Output the [x, y] coordinate of the center of the cell containing the given text.  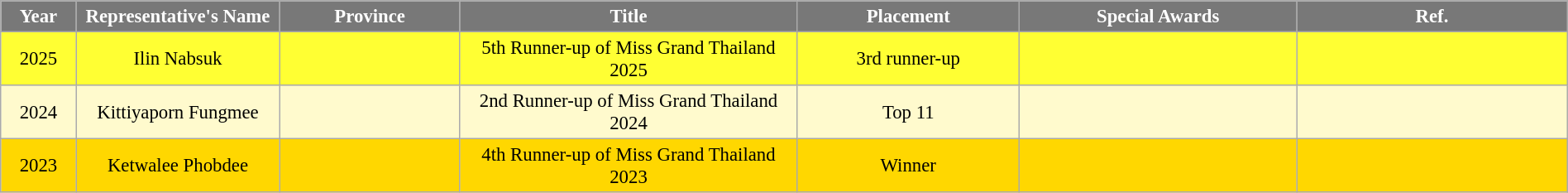
2nd Runner-up of Miss Grand Thailand 2024 [629, 113]
Ref. [1432, 17]
Special Awards [1158, 17]
Title [629, 17]
2025 [38, 60]
2024 [38, 113]
Top 11 [908, 113]
5th Runner-up of Miss Grand Thailand 2025 [629, 60]
Province [370, 17]
Year [38, 17]
Placement [908, 17]
Ilin Nabsuk [178, 60]
Ketwalee Phobdee [178, 166]
Winner [908, 166]
3rd runner-up [908, 60]
2023 [38, 166]
Representative's Name [178, 17]
4th Runner-up of Miss Grand Thailand 2023 [629, 166]
Kittiyaporn Fungmee [178, 113]
